Return the [x, y] coordinate for the center point of the cell that contains the specified text.  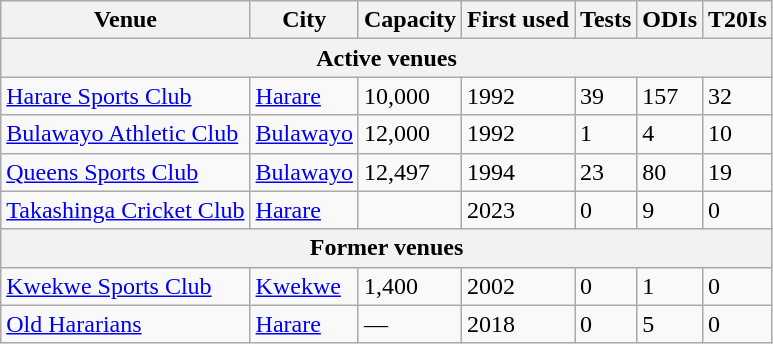
Kwekwe Sports Club [126, 286]
10,000 [410, 96]
12,497 [410, 172]
10 [738, 134]
Active venues [387, 58]
Tests [606, 20]
9 [670, 210]
5 [670, 324]
19 [738, 172]
1994 [518, 172]
T20Is [738, 20]
First used [518, 20]
80 [670, 172]
32 [738, 96]
Kwekwe [304, 286]
City [304, 20]
Capacity [410, 20]
1,400 [410, 286]
39 [606, 96]
ODIs [670, 20]
Harare Sports Club [126, 96]
23 [606, 172]
2018 [518, 324]
Takashinga Cricket Club [126, 210]
2023 [518, 210]
4 [670, 134]
Former venues [387, 248]
12,000 [410, 134]
Venue [126, 20]
Old Hararians [126, 324]
Bulawayo Athletic Club [126, 134]
— [410, 324]
157 [670, 96]
2002 [518, 286]
Queens Sports Club [126, 172]
